Output the (X, Y) coordinate of the center of the cell containing the given text.  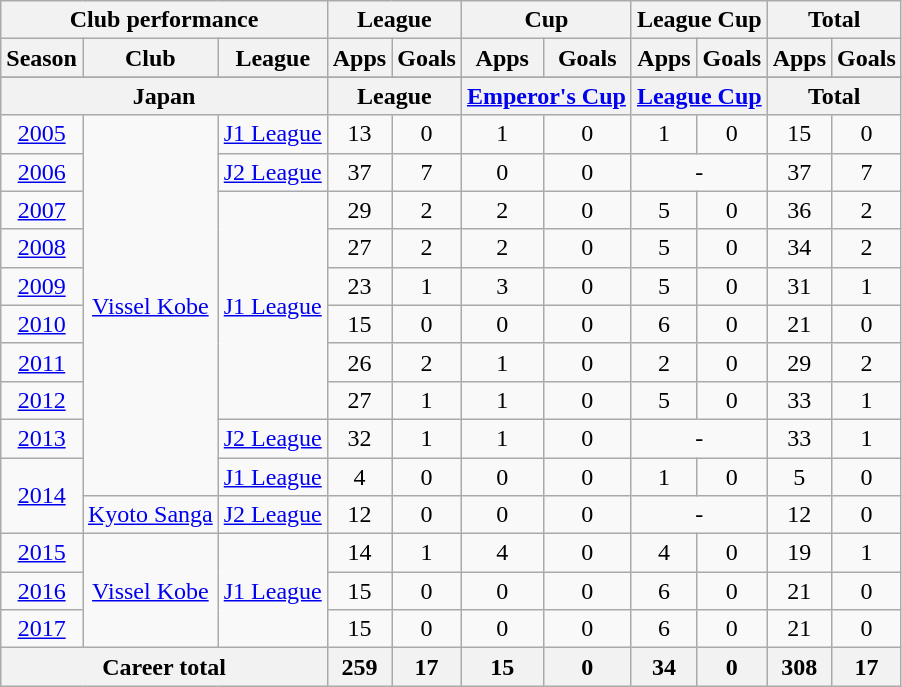
3 (502, 286)
2011 (42, 362)
2008 (42, 248)
259 (359, 667)
32 (359, 438)
Emperor's Cup (546, 96)
2007 (42, 210)
2006 (42, 172)
13 (359, 134)
Cup (546, 20)
Club performance (164, 20)
2012 (42, 400)
2013 (42, 438)
Season (42, 58)
Kyoto Sanga (150, 515)
Japan (164, 96)
2015 (42, 553)
2016 (42, 591)
36 (799, 210)
14 (359, 553)
2017 (42, 629)
23 (359, 286)
19 (799, 553)
2010 (42, 324)
2014 (42, 496)
26 (359, 362)
2005 (42, 134)
308 (799, 667)
Club (150, 58)
31 (799, 286)
2009 (42, 286)
Career total (164, 667)
